Provide the (X, Y) coordinate of the cell's center where the given text is located.  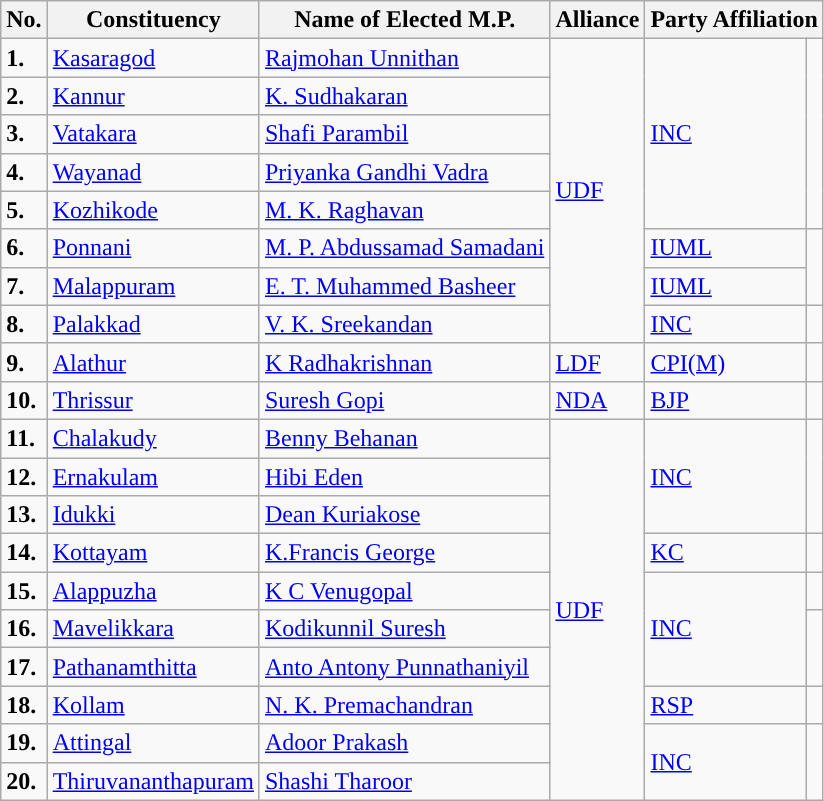
10. (24, 400)
Kozhikode (153, 210)
12. (24, 477)
Kottayam (153, 553)
19. (24, 743)
Hibi Eden (404, 477)
7. (24, 286)
Malappuram (153, 286)
Thrissur (153, 400)
Suresh Gopi (404, 400)
Shafi Parambil (404, 134)
Idukki (153, 515)
LDF (598, 362)
K.Francis George (404, 553)
Alliance (598, 20)
5. (24, 210)
3. (24, 134)
Party Affiliation (734, 20)
Mavelikkara (153, 629)
Palakkad (153, 324)
11. (24, 438)
Kodikunnil Suresh (404, 629)
Kannur (153, 96)
N. K. Premachandran (404, 705)
V. K. Sreekandan (404, 324)
Wayanad (153, 172)
M. P. Abdussamad Samadani (404, 248)
Anto Antony Punnathaniyil (404, 667)
Adoor Prakash (404, 743)
4. (24, 172)
RSP (726, 705)
CPI(M) (726, 362)
Thiruvananthapuram (153, 781)
BJP (726, 400)
E. T. Muhammed Basheer (404, 286)
13. (24, 515)
Ponnani (153, 248)
6. (24, 248)
Rajmohan Unnithan (404, 58)
NDA (598, 400)
Vatakara (153, 134)
14. (24, 553)
K C Venugopal (404, 591)
Constituency (153, 20)
20. (24, 781)
15. (24, 591)
Priyanka Gandhi Vadra (404, 172)
1. (24, 58)
Kollam (153, 705)
8. (24, 324)
Name of Elected M.P. (404, 20)
18. (24, 705)
Attingal (153, 743)
Dean Kuriakose (404, 515)
KC (726, 553)
Chalakudy (153, 438)
K Radhakrishnan (404, 362)
2. (24, 96)
Shashi Tharoor (404, 781)
M. K. Raghavan (404, 210)
Kasaragod (153, 58)
Ernakulam (153, 477)
Pathanamthitta (153, 667)
No. (24, 20)
16. (24, 629)
Alathur (153, 362)
Benny Behanan (404, 438)
Alappuzha (153, 591)
9. (24, 362)
K. Sudhakaran (404, 96)
17. (24, 667)
